Detect which cell encompasses the target text, then output its (X, Y) center coordinate. 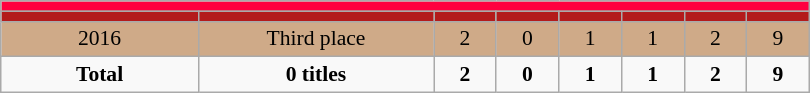
Total (100, 75)
Third place (316, 39)
2016 (100, 39)
0 titles (316, 75)
